Pinpoint the cell where the given text exists, returning its (x, y) midpoint coordinate. 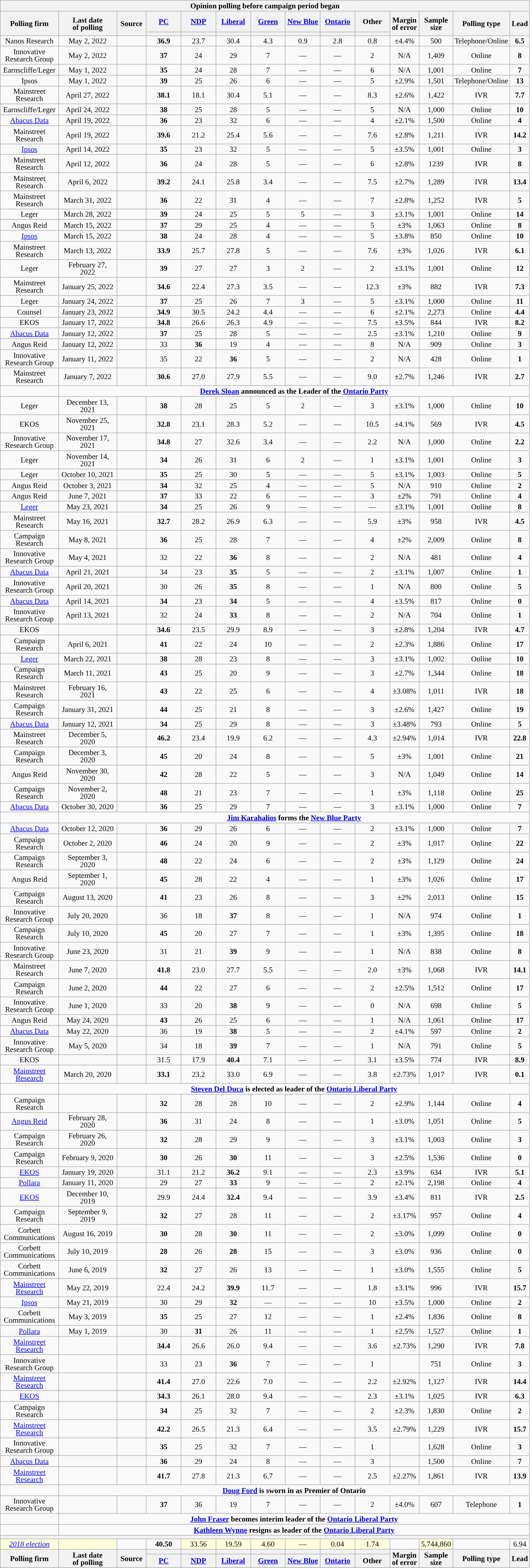
May 22, 2020 (88, 1031)
January 7, 2022 (88, 377)
19.59 (233, 1544)
34.9 (164, 312)
4.60 (268, 1544)
April 6, 2021 (88, 644)
6.9 (268, 1074)
569 (436, 424)
817 (436, 601)
March 11, 2021 (88, 673)
November 30, 2020 (88, 774)
751 (436, 1364)
1,014 (436, 738)
0.04 (338, 1544)
3.6 (372, 1345)
Steven Del Duca is elected as leader of the Ontario Liberal Party (294, 1089)
3.8 (372, 1074)
John Fraser becomes interim leader of the Ontario Liberal Party (294, 1519)
Doug Ford is sworn in as Premier of Ontario (294, 1490)
607 (436, 1504)
8.3 (372, 95)
23.5 (198, 630)
4.9 (268, 323)
April 21, 2021 (88, 572)
793 (436, 723)
March 22, 2021 (88, 659)
1,836 (436, 1317)
1,427 (436, 709)
2.7 (520, 377)
27.7 (233, 970)
22.8 (520, 738)
May 3, 2019 (88, 1317)
April 14, 2021 (88, 601)
41.8 (164, 970)
1,129 (436, 861)
26.3 (233, 323)
1,409 (436, 56)
42.2 (164, 1429)
January 23, 2022 (88, 312)
January 25, 2022 (88, 287)
28.3 (233, 424)
January 24, 2022 (88, 301)
October 10, 2021 (88, 474)
1,252 (436, 200)
1,289 (436, 182)
13.9 (520, 1476)
October 3, 2021 (88, 485)
32.7 (164, 521)
1,007 (436, 572)
32.8 (164, 424)
6.1 (520, 250)
0.9 (303, 41)
597 (436, 1031)
23.0 (198, 970)
1,512 (436, 988)
958 (436, 521)
December 3, 2020 (88, 756)
December 5, 2020 (88, 738)
April 24, 2022 (88, 110)
24.4 (198, 1197)
17.9 (198, 1060)
1,830 (436, 1411)
Opinion polling before campaign period began (265, 6)
May 21, 2019 (88, 1302)
1239 (436, 164)
33.0 (233, 1074)
April 6, 2022 (88, 182)
March 13, 2022 (88, 250)
1,211 (436, 135)
5.9 (372, 521)
18.1 (198, 95)
October 2, 2020 (88, 843)
909 (436, 344)
34.4 (164, 1345)
0.8 (372, 41)
2018 election (30, 1544)
850 (436, 236)
41.4 (164, 1382)
Kathleen Wynne resigns as leader of the Ontario Liberal Party (294, 1530)
1,127 (436, 1382)
1,501 (436, 81)
April 13, 2021 (88, 615)
±2.27% (404, 1476)
February 16, 2021 (88, 691)
June 7, 2021 (88, 496)
1,051 (436, 1121)
28.0 (233, 1396)
39.6 (164, 135)
14.1 (520, 970)
4.7 (520, 630)
1,395 (436, 933)
1,011 (436, 691)
2,013 (436, 897)
26.1 (198, 1396)
March 31, 2022 (88, 200)
910 (436, 485)
1,002 (436, 659)
±3.08% (404, 691)
3.1 (372, 1060)
September 1, 2020 (88, 879)
10.5 (372, 424)
±2.94% (404, 738)
February 9, 2020 (88, 1158)
1,628 (436, 1447)
698 (436, 1006)
±2.79% (404, 1429)
May 8, 2021 (88, 539)
±4.0% (404, 1504)
5.6 (268, 135)
22.6 (233, 1382)
1,555 (436, 1270)
12.3 (372, 287)
974 (436, 915)
January 11, 2022 (88, 359)
9.1 (268, 1172)
14.4 (520, 1382)
500 (436, 41)
36.2 (233, 1172)
May 1, 2019 (88, 1331)
6.2 (268, 738)
30.6 (164, 377)
July 20, 2020 (88, 915)
40.50 (164, 1544)
May 24, 2020 (88, 1021)
32.4 (233, 1197)
7.3 (520, 287)
27.9 (233, 377)
838 (436, 951)
6.4 (268, 1429)
32.6 (233, 442)
41.7 (164, 1476)
7.1 (268, 1060)
2,273 (436, 312)
April 14, 2022 (88, 149)
11.7 (268, 1288)
26.9 (233, 521)
August 16, 2019 (88, 1233)
7.8 (520, 1345)
634 (436, 1172)
1,210 (436, 333)
1,422 (436, 95)
January 19, 2020 (88, 1172)
Nanos Research (30, 41)
June 23, 2020 (88, 951)
November 14, 2021 (88, 460)
November 25, 2021 (88, 424)
±3.48% (404, 723)
0.1 (520, 1074)
30.5 (198, 312)
1,290 (436, 1345)
May 16, 2021 (88, 521)
±3.4% (404, 1197)
1.8 (372, 1288)
26.0 (233, 1345)
April 12, 2022 (88, 164)
42 (164, 774)
1,204 (436, 630)
1,063 (436, 225)
13.4 (520, 182)
October 30, 2020 (88, 807)
May 22, 2019 (88, 1288)
1,025 (436, 1396)
6.7 (268, 1476)
36.9 (164, 41)
1,049 (436, 774)
2.0 (372, 970)
±2.4% (404, 1317)
1,886 (436, 644)
23.2 (198, 1074)
February 27, 2022 (88, 268)
31.1 (164, 1172)
1,061 (436, 1021)
25.7 (198, 250)
6.94 (520, 1544)
46 (164, 843)
October 12, 2020 (88, 828)
1,344 (436, 673)
January 31, 2021 (88, 709)
August 13, 2020 (88, 897)
704 (436, 615)
26.5 (198, 1429)
September 9, 2019 (88, 1215)
7.0 (268, 1382)
23.4 (198, 738)
24.1 (198, 182)
July 10, 2019 (88, 1251)
Telephone (481, 1504)
25.8 (233, 182)
46.2 (164, 738)
1,068 (436, 970)
39.9 (233, 1288)
33.9 (164, 250)
1,246 (436, 377)
July 10, 2020 (88, 933)
June 7, 2020 (88, 970)
23.1 (198, 424)
±2.92% (404, 1382)
2.8 (338, 41)
1,118 (436, 793)
March 28, 2022 (88, 215)
3.9 (372, 1197)
1,536 (436, 1158)
November 2, 2020 (88, 793)
1,144 (436, 1103)
±4.4% (404, 41)
5,744,860 (436, 1544)
39.2 (164, 182)
5.2 (268, 424)
Derek Sloan announced as the Leader of the Ontario Party (294, 392)
996 (436, 1288)
December 10, 2019 (88, 1197)
1,099 (436, 1233)
±3.8% (404, 236)
1,229 (436, 1429)
800 (436, 586)
481 (436, 557)
April 20, 2021 (88, 586)
6.5 (520, 41)
34.3 (164, 1396)
June 1, 2020 (88, 1006)
June 2, 2020 (88, 988)
January 11, 2020 (88, 1183)
May 5, 2020 (88, 1046)
33.1 (164, 1074)
811 (436, 1197)
December 13, 2021 (88, 406)
40.4 (233, 1060)
2,009 (436, 539)
Counsel (30, 312)
February 26, 2020 (88, 1140)
8.2 (520, 323)
9.0 (372, 377)
June 6, 2019 (88, 1270)
31.5 (164, 1060)
38.1 (164, 95)
January 17, 2022 (88, 323)
January 12, 2021 (88, 723)
882 (436, 287)
May 23, 2021 (88, 507)
774 (436, 1060)
March 20, 2020 (88, 1074)
27.3 (233, 287)
1.74 (372, 1544)
25.4 (233, 135)
May 4, 2021 (88, 557)
November 17, 2021 (88, 442)
±3.17% (404, 1215)
Jim Karahalios forms the New Blue Party (294, 818)
957 (436, 1215)
1,527 (436, 1331)
23.7 (198, 41)
14.2 (520, 135)
February 28, 2020 (88, 1121)
844 (436, 323)
28.2 (198, 521)
2,198 (436, 1183)
33.56 (198, 1544)
±3.9% (404, 1172)
September 3, 2020 (88, 861)
19.9 (233, 738)
1,861 (436, 1476)
936 (436, 1251)
April 27, 2022 (88, 95)
7.7 (520, 95)
428 (436, 359)
